Output the (X, Y) coordinate of the center of the cell containing the given text.  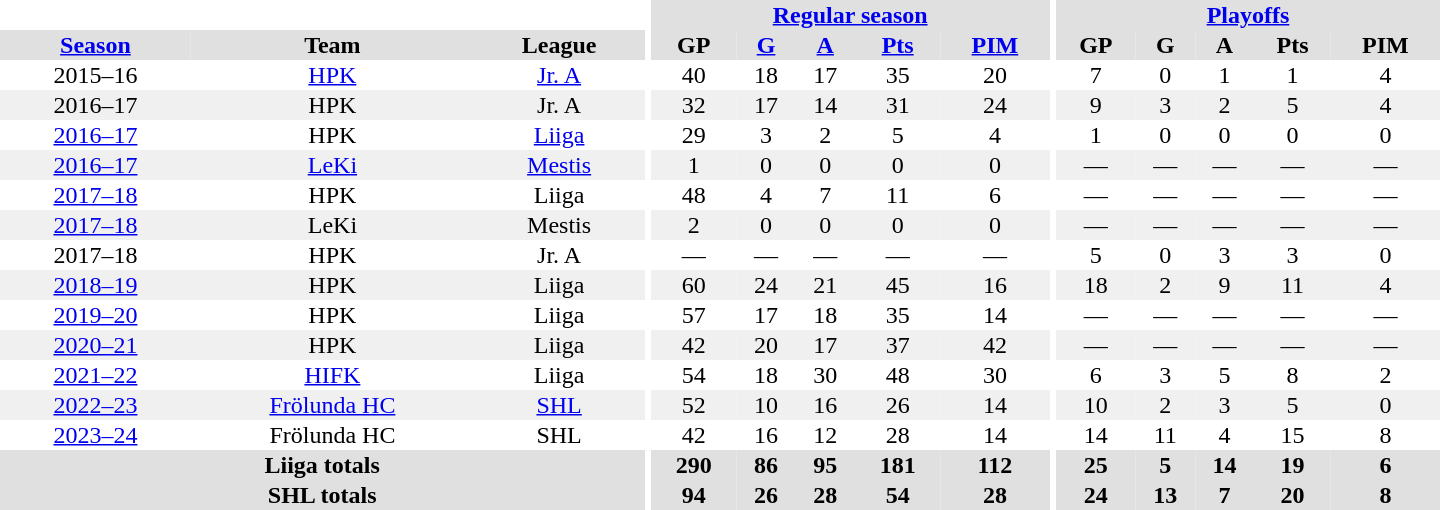
2020–21 (96, 345)
2023–24 (96, 435)
21 (826, 285)
112 (994, 465)
32 (694, 105)
60 (694, 285)
SHL totals (322, 495)
37 (898, 345)
League (559, 45)
2015–16 (96, 75)
40 (694, 75)
Regular season (850, 15)
2021–22 (96, 375)
94 (694, 495)
2019–20 (96, 315)
290 (694, 465)
45 (898, 285)
86 (766, 465)
2022–23 (96, 405)
2018–19 (96, 285)
Playoffs (1248, 15)
Team (332, 45)
19 (1292, 465)
Liiga totals (322, 465)
181 (898, 465)
Season (96, 45)
52 (694, 405)
13 (1166, 495)
12 (826, 435)
15 (1292, 435)
HIFK (332, 375)
95 (826, 465)
25 (1096, 465)
29 (694, 135)
57 (694, 315)
31 (898, 105)
